Extract the [X, Y] coordinate from the center of the cell holding the provided text.  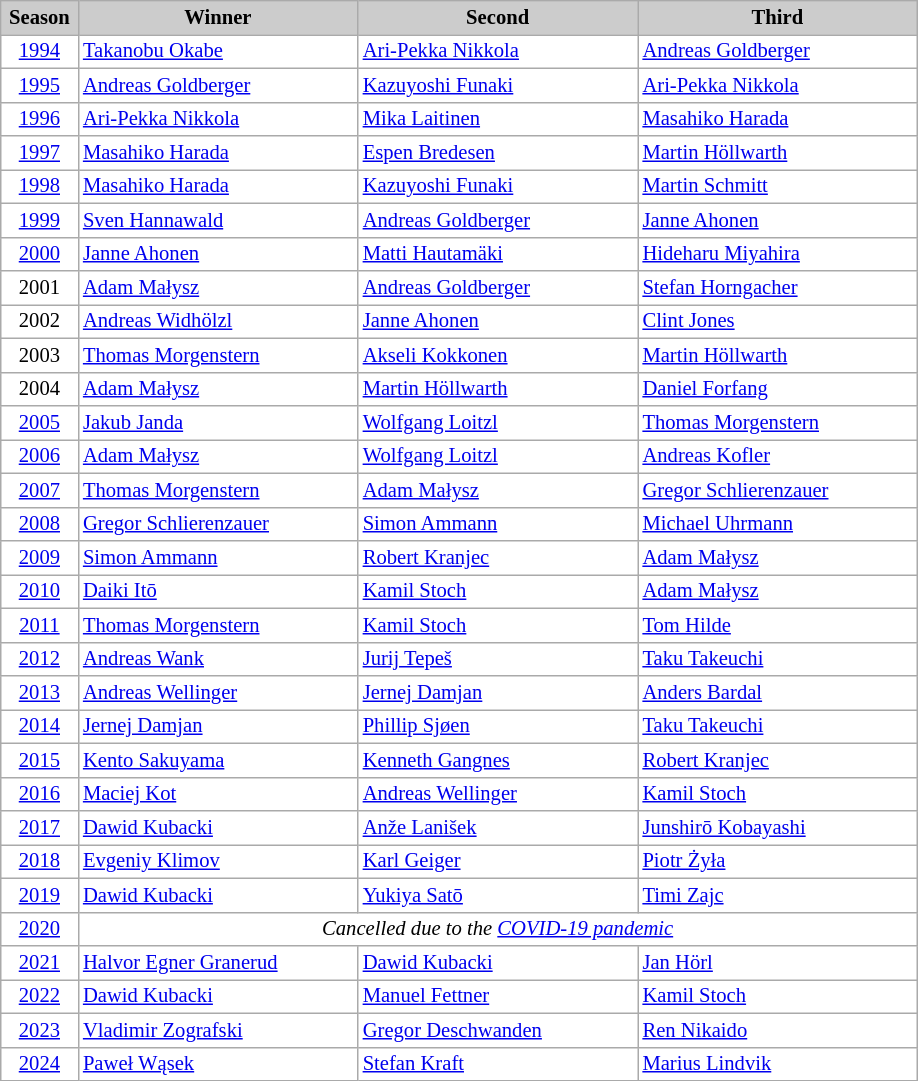
Tom Hilde [778, 625]
Yukiya Satō [498, 895]
Vladimir Zografski [218, 1030]
Phillip Sjøen [498, 726]
2018 [40, 861]
2021 [40, 963]
Jurij Tepeš [498, 659]
Karl Geiger [498, 861]
Second [498, 17]
2011 [40, 625]
1996 [40, 119]
Michael Uhrmann [778, 524]
2002 [40, 321]
Winner [218, 17]
Junshirō Kobayashi [778, 827]
1995 [40, 85]
Evgeniy Klimov [218, 861]
Mika Laitinen [498, 119]
1997 [40, 153]
Anže Lanišek [498, 827]
Jakub Janda [218, 423]
Stefan Kraft [498, 1064]
Kento Sakuyama [218, 760]
Sven Hannawald [218, 220]
2015 [40, 760]
2000 [40, 254]
Kenneth Gangnes [498, 760]
Andreas Widhölzl [218, 321]
Martin Schmitt [778, 186]
2019 [40, 895]
2003 [40, 355]
Maciej Kot [218, 794]
2014 [40, 726]
Halvor Egner Granerud [218, 963]
Matti Hautamäki [498, 254]
Hideharu Miyahira [778, 254]
Piotr Żyła [778, 861]
2020 [40, 929]
2017 [40, 827]
2005 [40, 423]
Espen Bredesen [498, 153]
Cancelled due to the COVID-19 pandemic [498, 929]
2024 [40, 1064]
Jan Hörl [778, 963]
2004 [40, 389]
Andreas Kofler [778, 456]
Paweł Wąsek [218, 1064]
Clint Jones [778, 321]
Anders Bardal [778, 693]
Daniel Forfang [778, 389]
Third [778, 17]
Stefan Horngacher [778, 287]
Takanobu Okabe [218, 51]
2010 [40, 591]
2008 [40, 524]
2012 [40, 659]
1994 [40, 51]
2006 [40, 456]
2013 [40, 693]
2022 [40, 996]
Manuel Fettner [498, 996]
Gregor Deschwanden [498, 1030]
2023 [40, 1030]
Daiki Itō [218, 591]
Season [40, 17]
Akseli Kokkonen [498, 355]
2009 [40, 557]
2016 [40, 794]
Ren Nikaido [778, 1030]
1998 [40, 186]
1999 [40, 220]
2001 [40, 287]
Marius Lindvik [778, 1064]
Timi Zajc [778, 895]
2007 [40, 490]
Andreas Wank [218, 659]
